Locate the cell with the specified text and output its [X, Y] center coordinate. 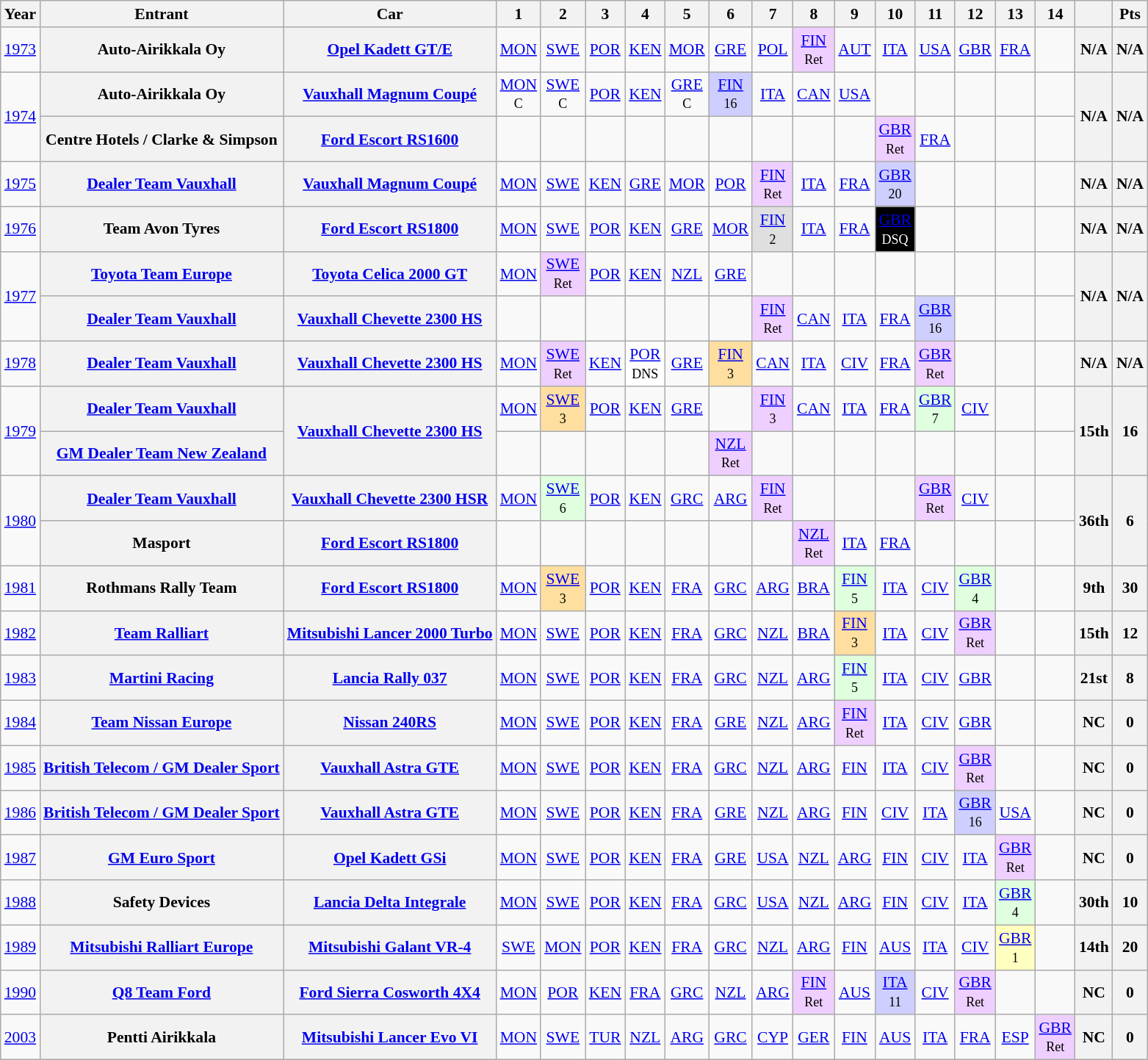
14th [1094, 948]
Mitsubishi Galant VR-4 [390, 948]
4 [645, 14]
1976 [21, 229]
5 [687, 14]
Q8 Team Ford [162, 992]
14 [1055, 14]
SWEC [563, 94]
2003 [21, 1037]
1 [519, 14]
1982 [21, 633]
GM Euro Sport [162, 858]
Nissan 240RS [390, 723]
TUR [605, 1037]
1980 [21, 521]
1986 [21, 812]
1981 [21, 588]
Lancia Delta Integrale [390, 902]
SWE6 [563, 498]
1990 [21, 992]
Mitsubishi Ralliart Europe [162, 948]
1977 [21, 296]
ITA11 [895, 992]
Masport [162, 544]
Rothmans Rally Team [162, 588]
36th [1094, 521]
Ford Sierra Cosworth 4X4 [390, 992]
Pentti Airikkala [162, 1037]
21st [1094, 679]
1987 [21, 858]
1985 [21, 768]
Lancia Rally 037 [390, 679]
2 [563, 14]
Car [390, 14]
Toyota Team Europe [162, 273]
Vauxhall Chevette 2300 HSR [390, 498]
11 [936, 14]
POL [773, 50]
30th [1094, 902]
FIN2 [773, 229]
FIN16 [730, 94]
AUT [855, 50]
Toyota Celica 2000 GT [390, 273]
1978 [21, 364]
GBRDSQ [895, 229]
GM Dealer Team New Zealand [162, 454]
Centre Hotels / Clarke & Simpson [162, 140]
CYP [773, 1037]
PORDNS [645, 364]
1975 [21, 184]
1983 [21, 679]
1984 [21, 723]
13 [1015, 14]
GBR20 [895, 184]
Martini Racing [162, 679]
1973 [21, 50]
Entrant [162, 14]
Opel Kadett GT/E [390, 50]
Team Avon Tyres [162, 229]
MONC [519, 94]
1974 [21, 117]
GBR1 [1015, 948]
Opel Kadett GSi [390, 858]
Mitsubishi Lancer 2000 Turbo [390, 633]
GER [814, 1037]
9th [1094, 588]
ESP [1015, 1037]
Year [21, 14]
9 [855, 14]
3 [605, 14]
1989 [21, 948]
Team Ralliart [162, 633]
GREC [687, 94]
16 [1130, 431]
Ford Escort RS1600 [390, 140]
Team Nissan Europe [162, 723]
1988 [21, 902]
1979 [21, 431]
30 [1130, 588]
GBR7 [936, 408]
Pts [1130, 14]
Safety Devices [162, 902]
7 [773, 14]
Mitsubishi Lancer Evo VI [390, 1037]
20 [1130, 948]
